Extract the (X, Y) coordinate from the center of the cell holding the provided text.  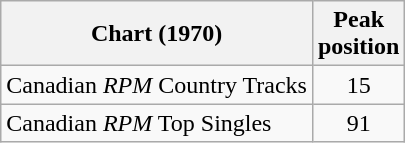
Peakposition (358, 34)
Canadian RPM Top Singles (157, 123)
91 (358, 123)
Chart (1970) (157, 34)
Canadian RPM Country Tracks (157, 85)
15 (358, 85)
